Return the (x, y) coordinate for the center point of the cell that contains the specified text.  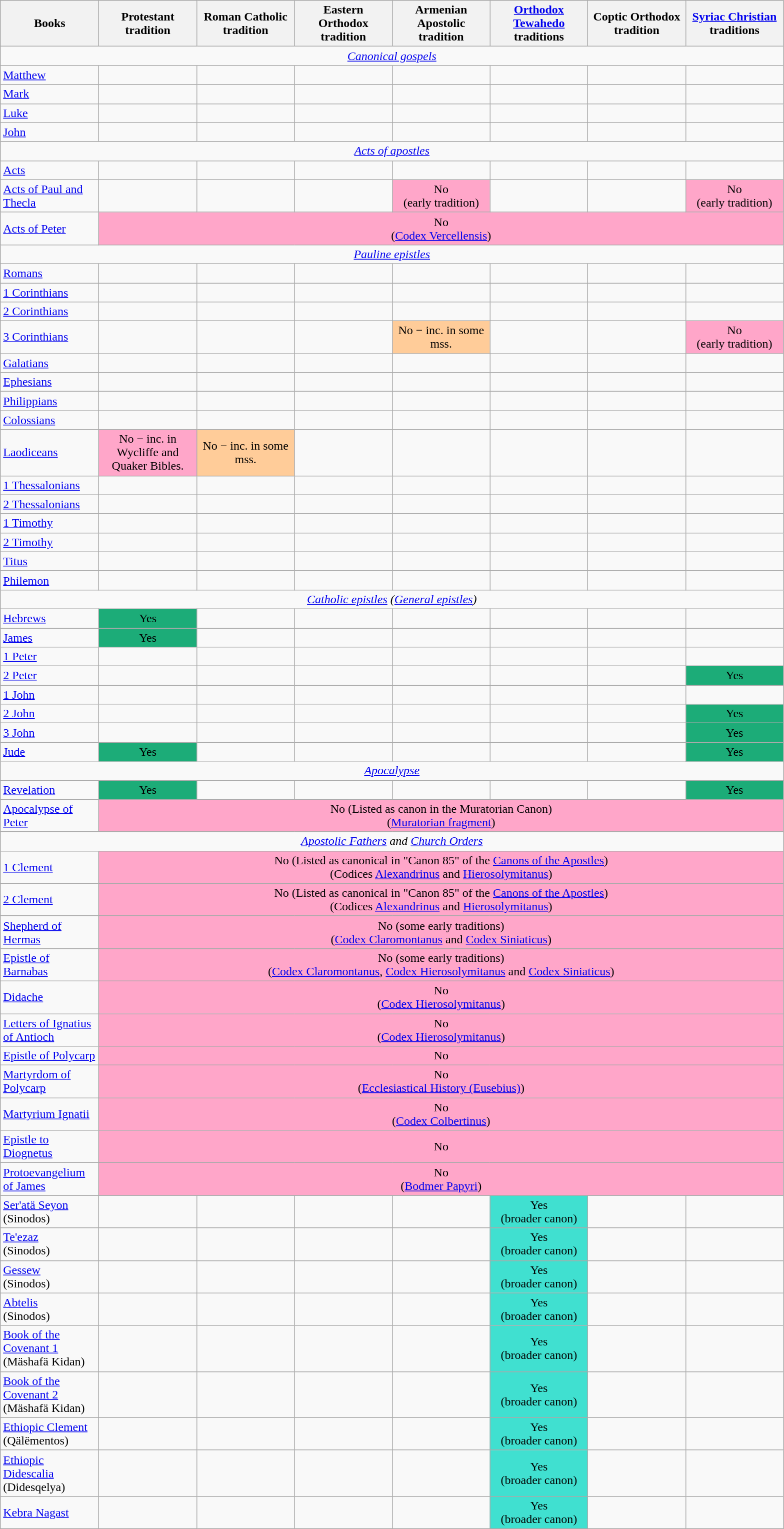
No(Bodmer Papyri) (441, 1179)
Galatians (50, 363)
3 John (50, 733)
Protoevangelium of James (50, 1179)
No(Codex Colbertinus) (441, 1114)
Kebra Nagast (50, 1512)
Books (50, 24)
Matthew (50, 75)
Revelation (50, 790)
Ethiopic Clement(Qälëmentos) (50, 1433)
Philippians (50, 401)
Ser'atä Seyon(Sinodos) (50, 1211)
1 Clement (50, 867)
Book of theCovenant 2(Mäshafä Kidan) (50, 1394)
2 John (50, 714)
Apocalypse of Peter (50, 815)
Gessew(Sinodos) (50, 1276)
Protestant tradition (148, 24)
1 Peter (50, 657)
Letters of Ignatius of Antioch (50, 1029)
2 Timothy (50, 542)
Acts (50, 170)
Martyrium Ignatii (50, 1114)
Luke (50, 113)
Ethiopic Didescalia(Didesqelya) (50, 1473)
Coptic Orthodox tradition (637, 24)
No (some early traditions) (Codex Claromontanus and Codex Siniaticus) (441, 932)
Catholic epistles (General epistles) (392, 599)
Roman Catholic tradition (245, 24)
No − inc. in Wycliffe and Quaker Bibles. (148, 453)
Eastern Orthodox tradition (343, 24)
Pauline epistles (392, 254)
No (Listed as canon in the Muratorian Canon)(Muratorian fragment) (441, 815)
1 John (50, 695)
Book of theCovenant 1(Mäshafä Kidan) (50, 1348)
Acts of Peter (50, 228)
Colossians (50, 420)
No(Ecclesiastical History (Eusebius)) (441, 1081)
Acts of Paul and Thecla (50, 196)
Romans (50, 273)
Mark (50, 94)
3 Corinthians (50, 337)
1 Thessalonians (50, 485)
Philemon (50, 580)
Te'ezaz(Sinodos) (50, 1244)
2 Corinthians (50, 312)
James (50, 638)
Epistle of Polycarp (50, 1056)
2 Peter (50, 676)
2 Thessalonians (50, 504)
1 Corinthians (50, 293)
Orthodox Tewahedo traditions (539, 24)
Epistle of Barnabas (50, 964)
Ephesians (50, 382)
Epistle to Diognetus (50, 1146)
Armenian Apostolic tradition (441, 24)
2 Clement (50, 899)
Hebrews (50, 618)
Jude (50, 752)
Shepherd of Hermas (50, 932)
Apostolic Fathers and Church Orders (392, 841)
No (some early traditions) (Codex Claromontanus, Codex Hierosolymitanus and Codex Siniaticus) (441, 964)
John (50, 132)
Apocalypse (392, 771)
Didache (50, 997)
Syriac Christian traditions (734, 24)
Laodiceans (50, 453)
Abtelis(Sinodos) (50, 1309)
1 Timothy (50, 523)
Canonical gospels (392, 56)
No(Codex Vercellensis) (441, 228)
Titus (50, 561)
Martyrdom of Polycarp (50, 1081)
Acts of apostles (392, 151)
